Extract the (X, Y) coordinate from the center of the cell holding the provided text.  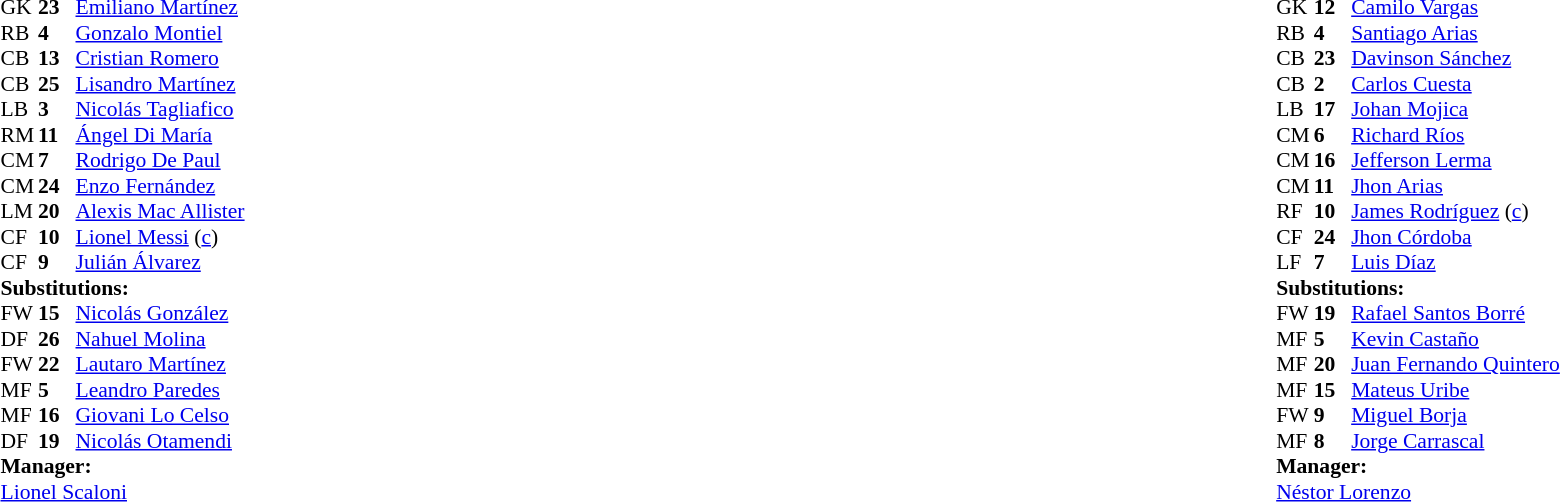
Giovani Lo Celso (160, 415)
Ángel Di María (160, 135)
Leandro Paredes (160, 390)
LM (19, 211)
Davinson Sánchez (1456, 59)
Nicolás González (160, 313)
13 (57, 59)
Nahuel Molina (160, 339)
Lautaro Martínez (160, 365)
Lionel Messi (c) (160, 237)
8 (1333, 441)
Jhon Arias (1456, 186)
Miguel Borja (1456, 415)
22 (57, 365)
Rodrigo De Paul (160, 161)
LF (1295, 263)
Mateus Uribe (1456, 390)
Richard Ríos (1456, 135)
Juan Fernando Quintero (1456, 365)
17 (1333, 109)
2 (1333, 84)
Johan Mojica (1456, 109)
Jhon Córdoba (1456, 237)
3 (57, 109)
25 (57, 84)
23 (1333, 59)
Santiago Arias (1456, 33)
Julián Álvarez (160, 263)
James Rodríguez (c) (1456, 211)
Enzo Fernández (160, 186)
26 (57, 339)
Kevin Castaño (1456, 339)
Rafael Santos Borré (1456, 313)
Nicolás Tagliafico (160, 109)
Nicolás Otamendi (160, 441)
Luis Díaz (1456, 263)
RM (19, 135)
6 (1333, 135)
Lisandro Martínez (160, 84)
Gonzalo Montiel (160, 33)
Cristian Romero (160, 59)
RF (1295, 211)
Alexis Mac Allister (160, 211)
Jefferson Lerma (1456, 161)
Jorge Carrascal (1456, 441)
Carlos Cuesta (1456, 84)
